Extract the [X, Y] coordinate from the center of the cell holding the provided text.  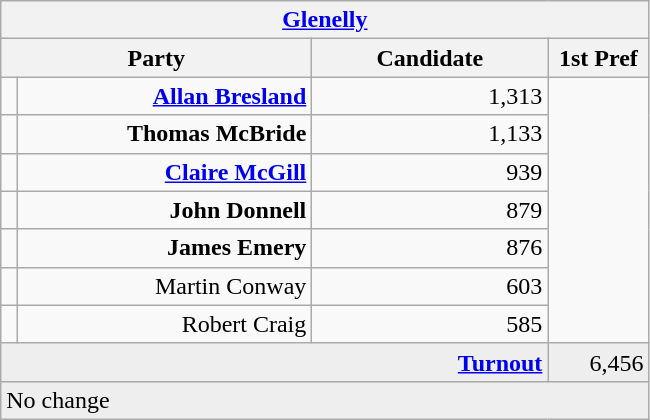
6,456 [598, 362]
Candidate [430, 58]
1st Pref [598, 58]
876 [430, 248]
Turnout [274, 362]
1,313 [430, 96]
John Donnell [165, 210]
Glenelly [325, 20]
Martin Conway [165, 286]
Claire McGill [165, 172]
James Emery [165, 248]
603 [430, 286]
Robert Craig [165, 324]
Allan Bresland [165, 96]
No change [325, 400]
Party [156, 58]
939 [430, 172]
Thomas McBride [165, 134]
879 [430, 210]
1,133 [430, 134]
585 [430, 324]
